For the text-containing cell, return its midpoint in (x, y) coordinate format. 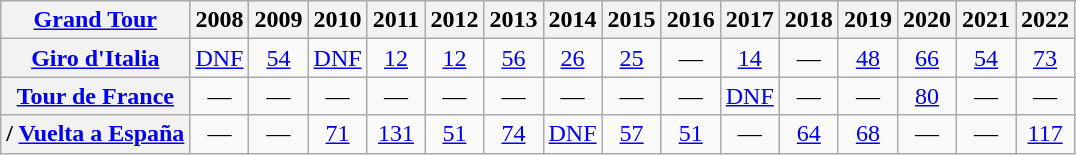
131 (396, 134)
2021 (986, 20)
14 (750, 58)
2015 (632, 20)
Giro d'Italia (96, 58)
56 (514, 58)
2008 (220, 20)
2013 (514, 20)
2014 (572, 20)
2019 (868, 20)
2020 (926, 20)
74 (514, 134)
66 (926, 58)
2011 (396, 20)
57 (632, 134)
2018 (808, 20)
26 (572, 58)
Tour de France (96, 96)
2010 (338, 20)
80 (926, 96)
64 (808, 134)
68 (868, 134)
2022 (1046, 20)
/ Vuelta a España (96, 134)
73 (1046, 58)
2016 (690, 20)
48 (868, 58)
25 (632, 58)
71 (338, 134)
2012 (454, 20)
2017 (750, 20)
117 (1046, 134)
Grand Tour (96, 20)
2009 (278, 20)
